Detect which cell encompasses the target text, then output its (X, Y) center coordinate. 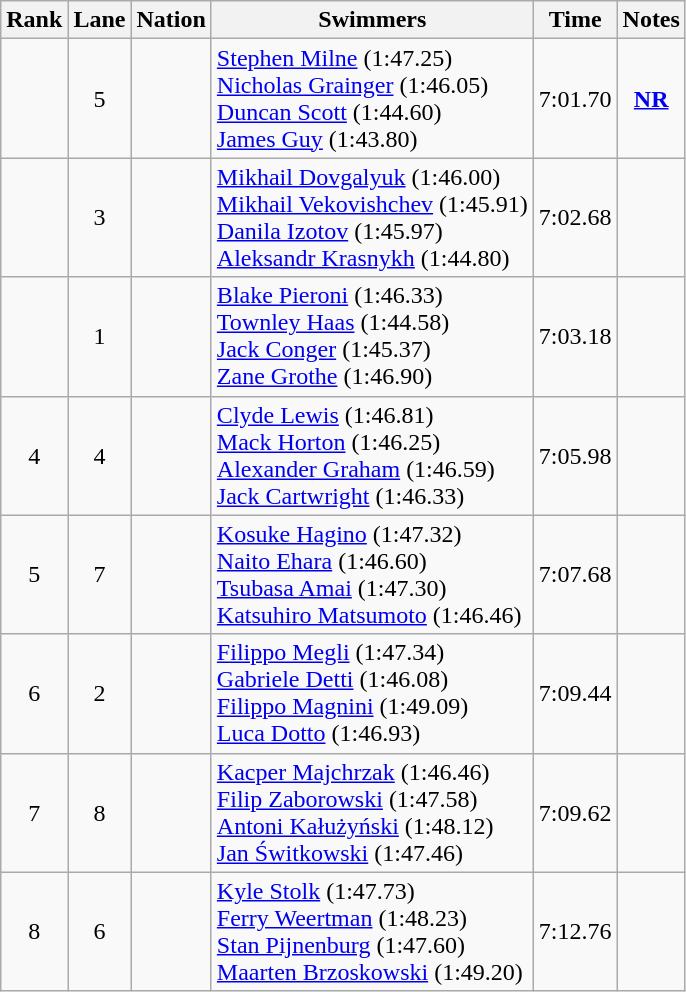
2 (100, 694)
1 (100, 336)
7:02.68 (575, 218)
Clyde Lewis (1:46.81)Mack Horton (1:46.25)Alexander Graham (1:46.59)Jack Cartwright (1:46.33) (372, 456)
7:07.68 (575, 574)
Kacper Majchrzak (1:46.46)Filip Zaborowski (1:47.58)Antoni Kałużyński (1:48.12)Jan Świtkowski (1:47.46) (372, 812)
7:05.98 (575, 456)
3 (100, 218)
7:12.76 (575, 932)
Swimmers (372, 20)
Stephen Milne (1:47.25)Nicholas Grainger (1:46.05)Duncan Scott (1:44.60)James Guy (1:43.80) (372, 98)
7:09.62 (575, 812)
7:01.70 (575, 98)
Lane (100, 20)
7:09.44 (575, 694)
Kosuke Hagino (1:47.32)Naito Ehara (1:46.60)Tsubasa Amai (1:47.30)Katsuhiro Matsumoto (1:46.46) (372, 574)
Time (575, 20)
Filippo Megli (1:47.34)Gabriele Detti (1:46.08)Filippo Magnini (1:49.09)Luca Dotto (1:46.93) (372, 694)
NR (651, 98)
Nation (171, 20)
7:03.18 (575, 336)
Notes (651, 20)
Mikhail Dovgalyuk (1:46.00)Mikhail Vekovishchev (1:45.91)Danila Izotov (1:45.97)Aleksandr Krasnykh (1:44.80) (372, 218)
Blake Pieroni (1:46.33)Townley Haas (1:44.58)Jack Conger (1:45.37)Zane Grothe (1:46.90) (372, 336)
Rank (34, 20)
Kyle Stolk (1:47.73)Ferry Weertman (1:48.23)Stan Pijnenburg (1:47.60)Maarten Brzoskowski (1:49.20) (372, 932)
